Identify which cell holds the provided text, then report its (X, Y) central coordinate. 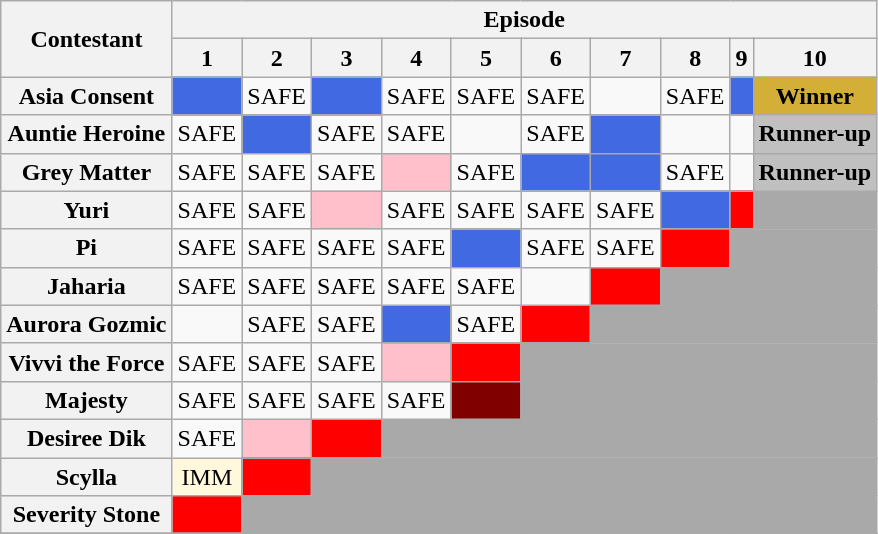
Asia Consent (86, 96)
Scylla (86, 477)
3 (347, 58)
Majesty (86, 400)
10 (815, 58)
Episode (524, 20)
Contestant (86, 39)
4 (416, 58)
Pi (86, 248)
Severity Stone (86, 515)
7 (626, 58)
IMM (207, 477)
Desiree Dik (86, 438)
Vivvi the Force (86, 362)
Yuri (86, 210)
Auntie Heroine (86, 134)
Aurora Gozmic (86, 324)
2 (277, 58)
Grey Matter (86, 172)
5 (486, 58)
Winner (815, 96)
9 (742, 58)
1 (207, 58)
8 (695, 58)
Jaharia (86, 286)
6 (556, 58)
